Capture the cell that displays the provided text and extract its [x, y] central coordinate. 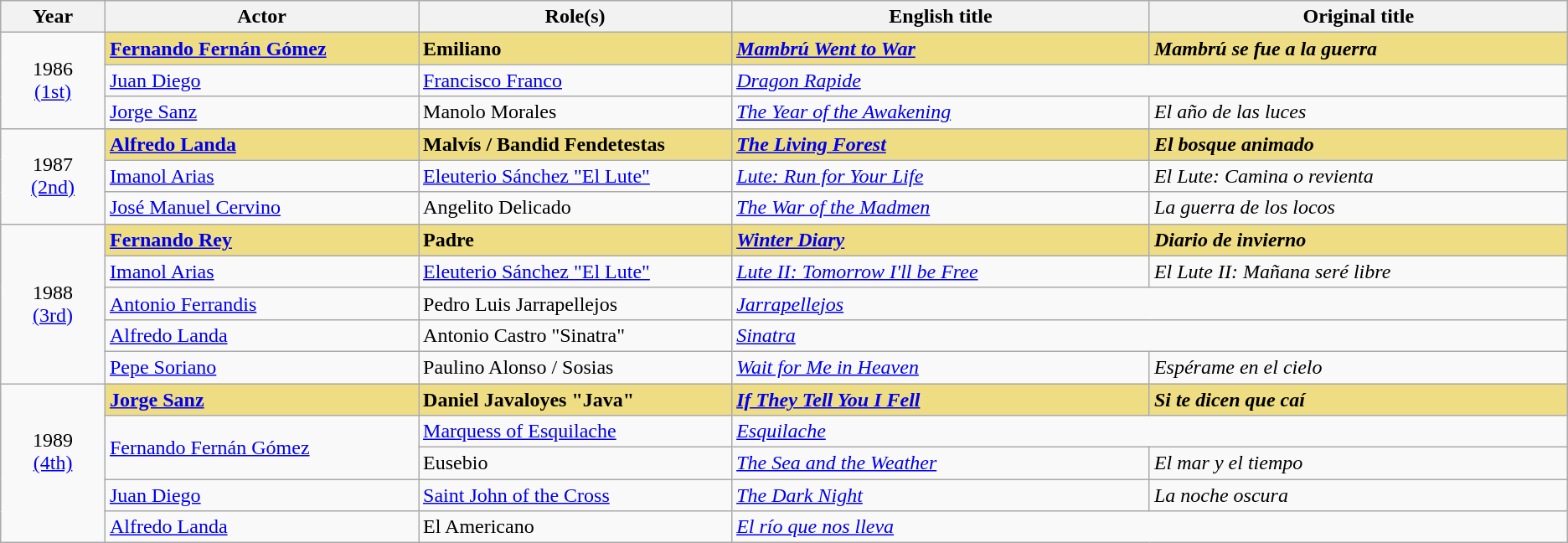
Mambrú se fue a la guerra [1359, 49]
Antonio Ferrandis [261, 303]
Dragon Rapide [1150, 80]
La guerra de los locos [1359, 208]
El año de las luces [1359, 112]
El Lute II: Mañana seré libre [1359, 271]
Paulino Alonso / Sosias [575, 367]
El bosque animado [1359, 144]
The Year of the Awakening [941, 112]
Emiliano [575, 49]
Francisco Franco [575, 80]
Diario de invierno [1359, 240]
Si te dicen que caí [1359, 400]
La noche oscura [1359, 495]
Fernando Rey [261, 240]
Marquess of Esquilache [575, 432]
Sinatra [1150, 335]
Malvís / Bandid Fendetestas [575, 144]
Manolo Morales [575, 112]
1989(4th) [54, 463]
Padre [575, 240]
Lute: Run for Your Life [941, 176]
Antonio Castro "Sinatra" [575, 335]
The War of the Madmen [941, 208]
Role(s) [575, 17]
Wait for Me in Heaven [941, 367]
El río que nos lleva [1150, 527]
The Dark Night [941, 495]
Pepe Soriano [261, 367]
If They Tell You I Fell [941, 400]
1986(1st) [54, 80]
Jarrapellejos [1150, 303]
Lute II: Tomorrow I'll be Free [941, 271]
El Lute: Camina o revienta [1359, 176]
Daniel Javaloyes "Java" [575, 400]
Saint John of the Cross [575, 495]
1988(3rd) [54, 303]
Esquilache [1150, 432]
Actor [261, 17]
Espérame en el cielo [1359, 367]
José Manuel Cervino [261, 208]
Pedro Luis Jarrapellejos [575, 303]
1987(2nd) [54, 176]
El mar y el tiempo [1359, 463]
Mambrú Went to War [941, 49]
The Living Forest [941, 144]
Winter Diary [941, 240]
El Americano [575, 527]
English title [941, 17]
Year [54, 17]
Eusebio [575, 463]
Original title [1359, 17]
The Sea and the Weather [941, 463]
Angelito Delicado [575, 208]
